Determine the [x, y] coordinate at the center of the cell enclosing the given text.  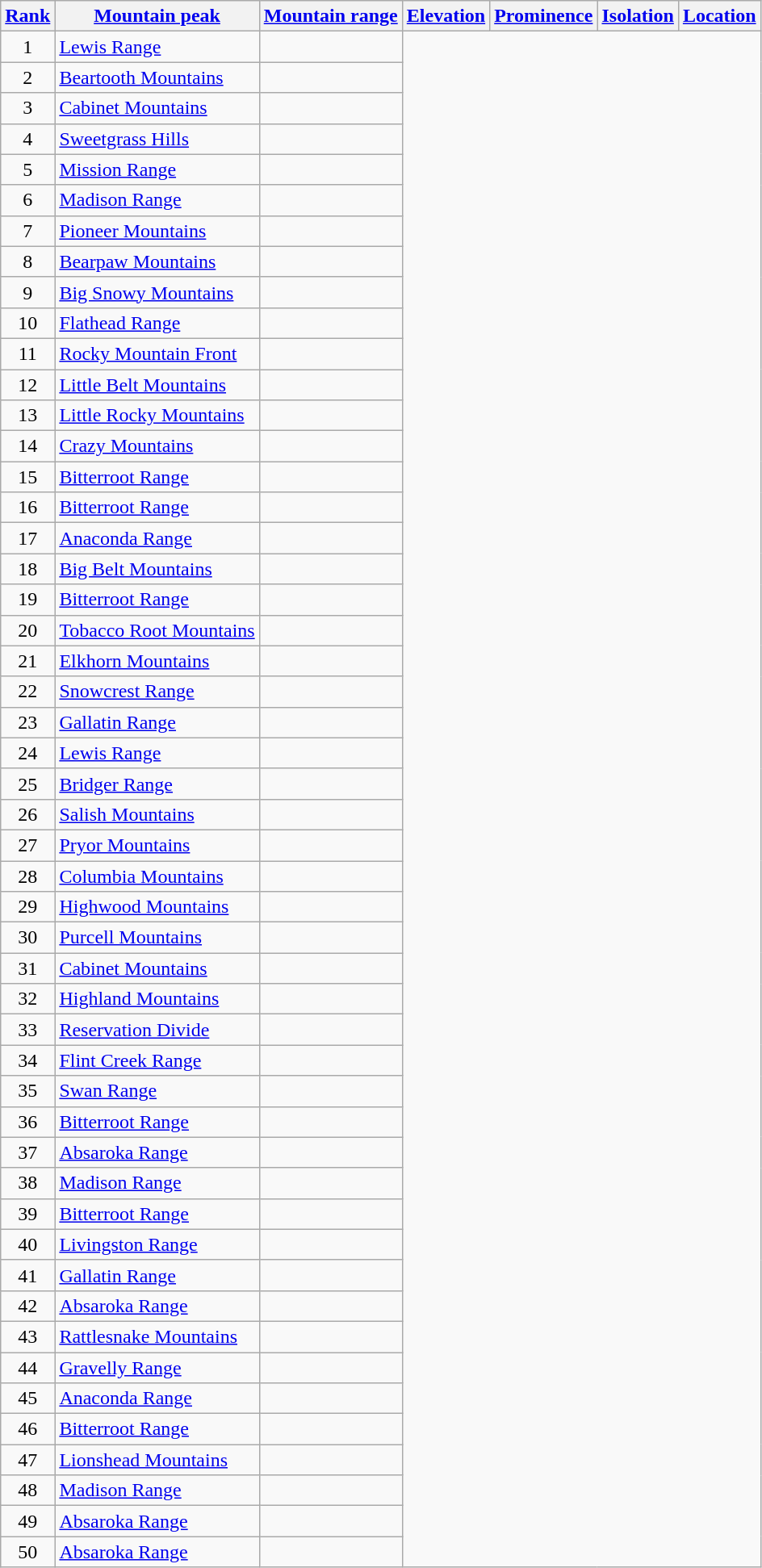
24 [27, 753]
Mission Range [157, 169]
Prominence [544, 16]
Sweetgrass Hills [157, 139]
39 [27, 1214]
27 [27, 845]
Rocky Mountain Front [157, 353]
Purcell Mountains [157, 938]
Flint Creek Range [157, 1060]
Elkhorn Mountains [157, 661]
23 [27, 722]
5 [27, 169]
44 [27, 1368]
2 [27, 77]
46 [27, 1429]
Beartooth Mountains [157, 77]
36 [27, 1122]
Big Snowy Mountains [157, 292]
20 [27, 630]
26 [27, 814]
40 [27, 1244]
33 [27, 1030]
45 [27, 1399]
34 [27, 1060]
16 [27, 508]
Snowcrest Range [157, 692]
Little Belt Mountains [157, 385]
Elevation [446, 16]
38 [27, 1183]
Isolation [638, 16]
7 [27, 231]
Pioneer Mountains [157, 231]
15 [27, 477]
14 [27, 446]
21 [27, 661]
Tobacco Root Mountains [157, 630]
13 [27, 416]
Rattlesnake Mountains [157, 1336]
19 [27, 600]
6 [27, 200]
4 [27, 139]
41 [27, 1275]
Gravelly Range [157, 1368]
Bridger Range [157, 784]
Highwood Mountains [157, 907]
Little Rocky Mountains [157, 416]
25 [27, 784]
Mountain peak [157, 16]
Location [719, 16]
Reservation Divide [157, 1030]
Lionshead Mountains [157, 1460]
22 [27, 692]
Big Belt Mountains [157, 569]
30 [27, 938]
Bearpaw Mountains [157, 261]
Flathead Range [157, 323]
47 [27, 1460]
29 [27, 907]
3 [27, 108]
1 [27, 47]
Highland Mountains [157, 999]
10 [27, 323]
Rank [27, 16]
31 [27, 968]
18 [27, 569]
9 [27, 292]
Columbia Mountains [157, 876]
17 [27, 538]
11 [27, 353]
49 [27, 1521]
Swan Range [157, 1091]
Mountain range [331, 16]
28 [27, 876]
8 [27, 261]
Pryor Mountains [157, 845]
48 [27, 1491]
42 [27, 1306]
Salish Mountains [157, 814]
50 [27, 1552]
Crazy Mountains [157, 446]
32 [27, 999]
12 [27, 385]
37 [27, 1152]
35 [27, 1091]
Livingston Range [157, 1244]
43 [27, 1336]
